Return the [x, y] coordinate for the center point of the cell that contains the specified text.  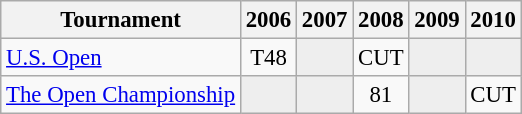
2006 [268, 20]
2008 [381, 20]
Tournament [121, 20]
T48 [268, 58]
The Open Championship [121, 95]
2009 [437, 20]
2007 [325, 20]
2010 [493, 20]
81 [381, 95]
U.S. Open [121, 58]
